Search for the cell housing the specified text and yield its (x, y) center coordinate. 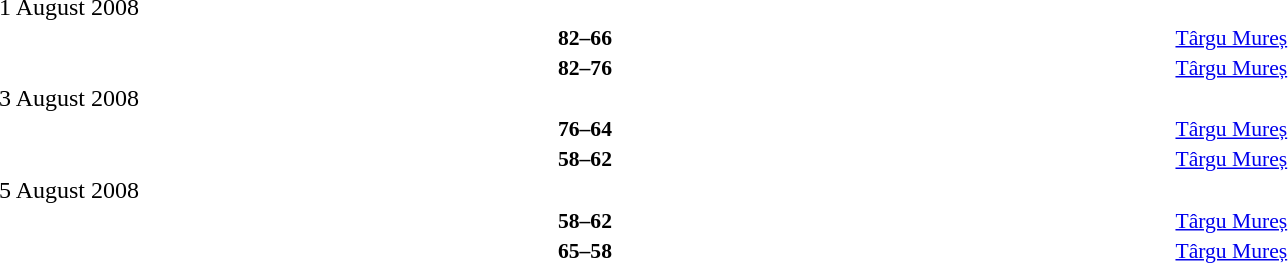
76–64 (584, 129)
82–76 (584, 68)
82–66 (584, 38)
